Provide the [X, Y] coordinate of the cell's center where the given text is located.  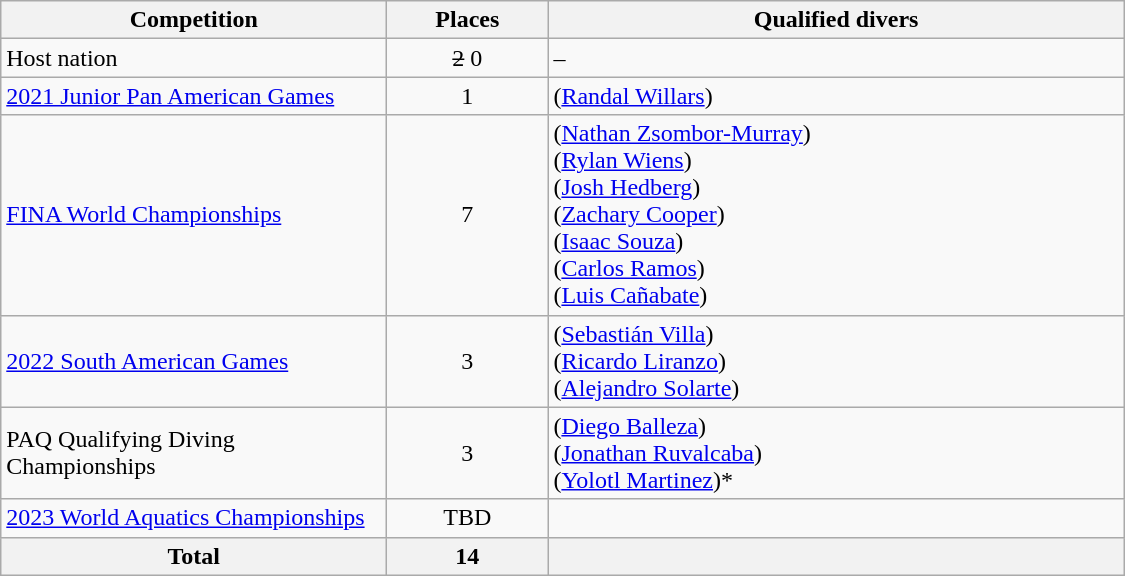
(Sebastián Villa) (Ricardo Liranzo) (Alejandro Solarte) [836, 361]
2021 Junior Pan American Games [194, 96]
(Diego Balleza) (Jonathan Ruvalcaba) (Yolotl Martinez)* [836, 453]
(Nathan Zsombor-Murray) (Rylan Wiens) (Josh Hedberg) (Zachary Cooper) (Isaac Souza) (Carlos Ramos) (Luis Cañabate) [836, 215]
2 0 [468, 58]
1 [468, 96]
14 [468, 556]
TBD [468, 518]
Total [194, 556]
PAQ Qualifying Diving Championships [194, 453]
Competition [194, 20]
2023 World Aquatics Championships [194, 518]
Places [468, 20]
Qualified divers [836, 20]
2022 South American Games [194, 361]
7 [468, 215]
(Randal Willars) [836, 96]
Host nation [194, 58]
FINA World Championships [194, 215]
– [836, 58]
